Scan for the cell matching the given text and deliver its (X, Y) coordinate at center. 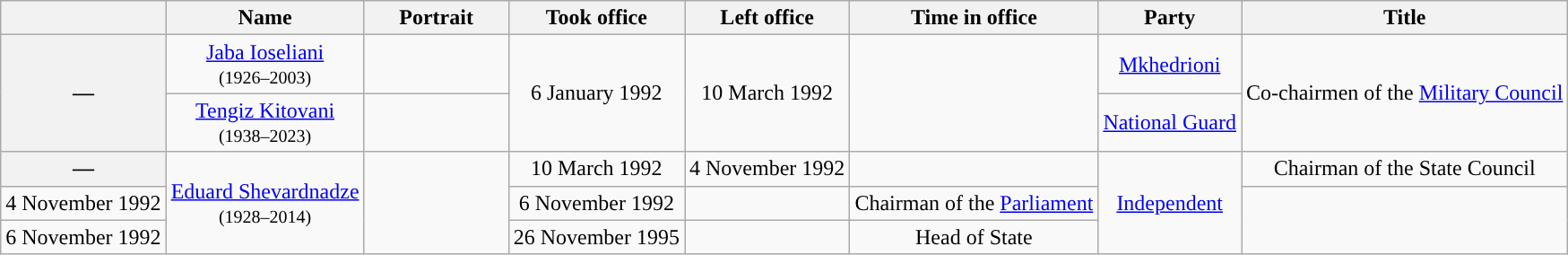
Name (265, 18)
Time in office (974, 18)
Chairman of the Parliament (974, 203)
Left office (767, 18)
Mkhedrioni (1170, 65)
Took office (596, 18)
Independent (1170, 203)
Co-chairmen of the Military Council (1405, 93)
Tengiz Kitovani(1938–2023) (265, 122)
26 November 1995 (596, 237)
Chairman of the State Council (1405, 169)
Head of State (974, 237)
National Guard (1170, 122)
Eduard Shevardnadze(1928–2014) (265, 203)
Jaba Ioseliani(1926–2003) (265, 65)
6 January 1992 (596, 93)
Party (1170, 18)
Title (1405, 18)
Portrait (436, 18)
